Scan for the cell matching the given text and deliver its (X, Y) coordinate at center. 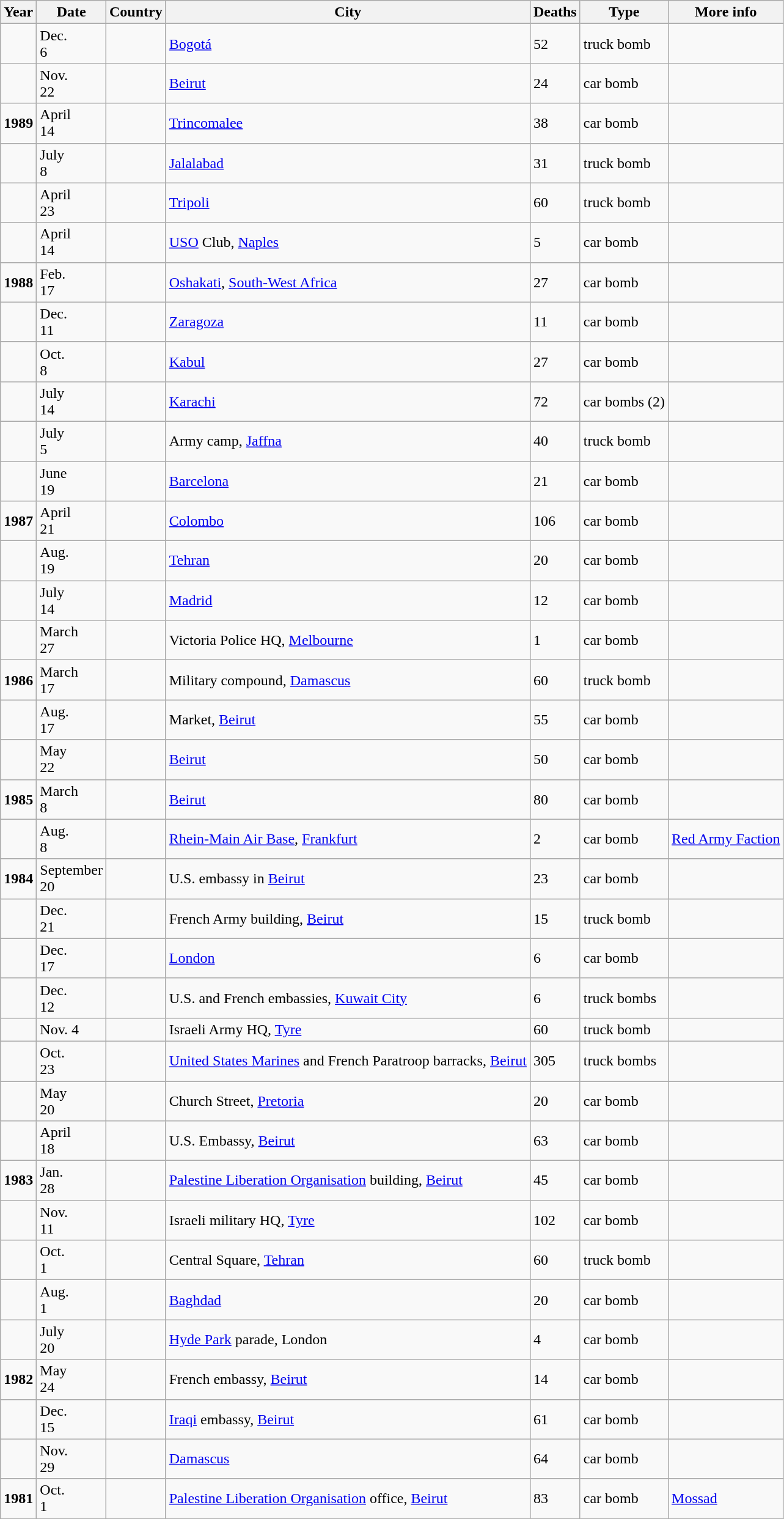
French Army building, Beirut (348, 918)
Dec. 11 (71, 322)
Palestine Liberation Organisation office, Beirut (348, 1499)
83 (555, 1499)
14 (555, 1379)
102 (555, 1220)
April21 (71, 521)
Barcelona (348, 480)
64 (555, 1458)
Zaragoza (348, 322)
July 5 (71, 441)
Oct. 8 (71, 362)
Year (18, 12)
21 (555, 480)
Mossad (726, 1499)
Dec.15 (71, 1419)
Hyde Park parade, London (348, 1340)
Trincomalee (348, 123)
45 (555, 1181)
Baghdad (348, 1300)
72 (555, 401)
5 (555, 242)
Aug. 19 (71, 561)
Jan. 28 (71, 1181)
June19 (71, 480)
July 8 (71, 163)
Bogotá (348, 44)
March8 (71, 800)
Oct. 23 (71, 1061)
Israeli military HQ, Tyre (348, 1220)
Dec. 12 (71, 998)
106 (555, 521)
April 23 (71, 203)
12 (555, 600)
50 (555, 759)
Dec.6 (71, 44)
1989 (18, 123)
Red Army Faction (726, 839)
More info (726, 12)
Central Square, Tehran (348, 1260)
1987 (18, 521)
Dec. 21 (71, 918)
1985 (18, 800)
Date (71, 12)
U.S. embassy in Beirut (348, 879)
Army camp, Jaffna (348, 441)
24 (555, 83)
1986 (18, 680)
31 (555, 163)
4 (555, 1340)
305 (555, 1061)
40 (555, 441)
Oshakati, South-West Africa (348, 282)
April18 (71, 1141)
1984 (18, 879)
52 (555, 44)
Iraqi embassy, Beirut (348, 1419)
Market, Beirut (348, 720)
Country (136, 12)
Military compound, Damascus (348, 680)
Tripoli (348, 203)
Israeli Army HQ, Tyre (348, 1029)
Nov. 11 (71, 1220)
15 (555, 918)
Feb. 17 (71, 282)
Aug.17 (71, 720)
11 (555, 322)
1983 (18, 1181)
USO Club, Naples (348, 242)
City (348, 12)
61 (555, 1419)
38 (555, 123)
2 (555, 839)
Jalalabad (348, 163)
March17 (71, 680)
55 (555, 720)
U.S. and French embassies, Kuwait City (348, 998)
Karachi (348, 401)
Nov. 22 (71, 83)
Madrid (348, 600)
Aug.8 (71, 839)
July20 (71, 1340)
Aug.1 (71, 1300)
September 20 (71, 879)
Nov. 4 (71, 1029)
U.S. Embassy, Beirut (348, 1141)
63 (555, 1141)
May 22 (71, 759)
1988 (18, 282)
French embassy, Beirut (348, 1379)
Church Street, Pretoria (348, 1100)
1981 (18, 1499)
1 (555, 641)
Rhein-Main Air Base, Frankfurt (348, 839)
May24 (71, 1379)
Deaths (555, 12)
Victoria Police HQ, Melbourne (348, 641)
Type (624, 12)
Palestine Liberation Organisation building, Beirut (348, 1181)
car bombs (2) (624, 401)
United States Marines and French Paratroop barracks, Beirut (348, 1061)
Nov.29 (71, 1458)
80 (555, 800)
1982 (18, 1379)
London (348, 958)
23 (555, 879)
March27 (71, 641)
Colombo (348, 521)
Kabul (348, 362)
Tehran (348, 561)
Dec. 17 (71, 958)
May20 (71, 1100)
Damascus (348, 1458)
